Capture the cell that displays the provided text and extract its [x, y] central coordinate. 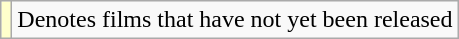
Denotes films that have not yet been released [235, 20]
